Find where the given text appears and provide that cell's center as (x, y) coordinate. 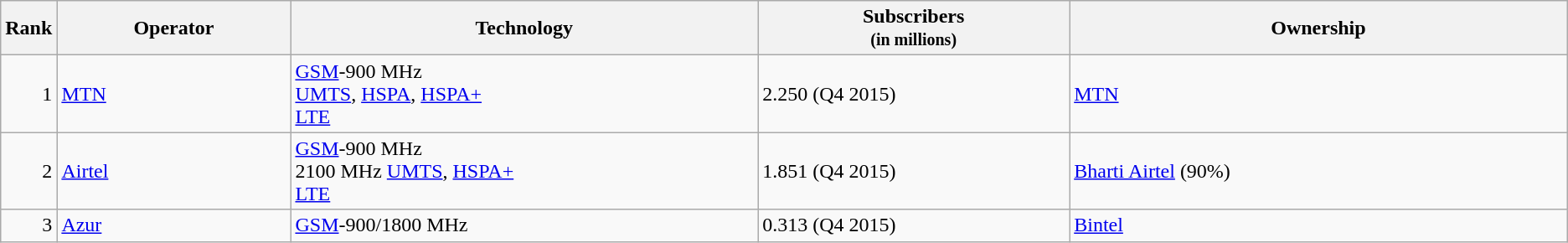
Airtel (174, 171)
1 (28, 94)
0.313 (Q4 2015) (914, 225)
2.250 (Q4 2015) (914, 94)
Bharti Airtel (90%) (1318, 171)
Technology (524, 28)
Rank (28, 28)
Bintel (1318, 225)
2 (28, 171)
3 (28, 225)
Operator (174, 28)
Ownership (1318, 28)
GSM-900 MHzUMTS, HSPA, HSPA+LTE (524, 94)
Subscribers(in millions) (914, 28)
1.851 (Q4 2015) (914, 171)
GSM-900 MHz2100 MHz UMTS, HSPA+LTE (524, 171)
GSM-900/1800 MHz (524, 225)
Azur (174, 225)
